Pinpoint the cell where the given text exists, returning its (X, Y) midpoint coordinate. 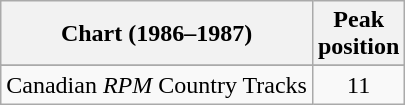
Chart (1986–1987) (157, 34)
Peakposition (358, 34)
11 (358, 85)
Canadian RPM Country Tracks (157, 85)
